From the cell containing the given text, extract its center point as [x, y] coordinate. 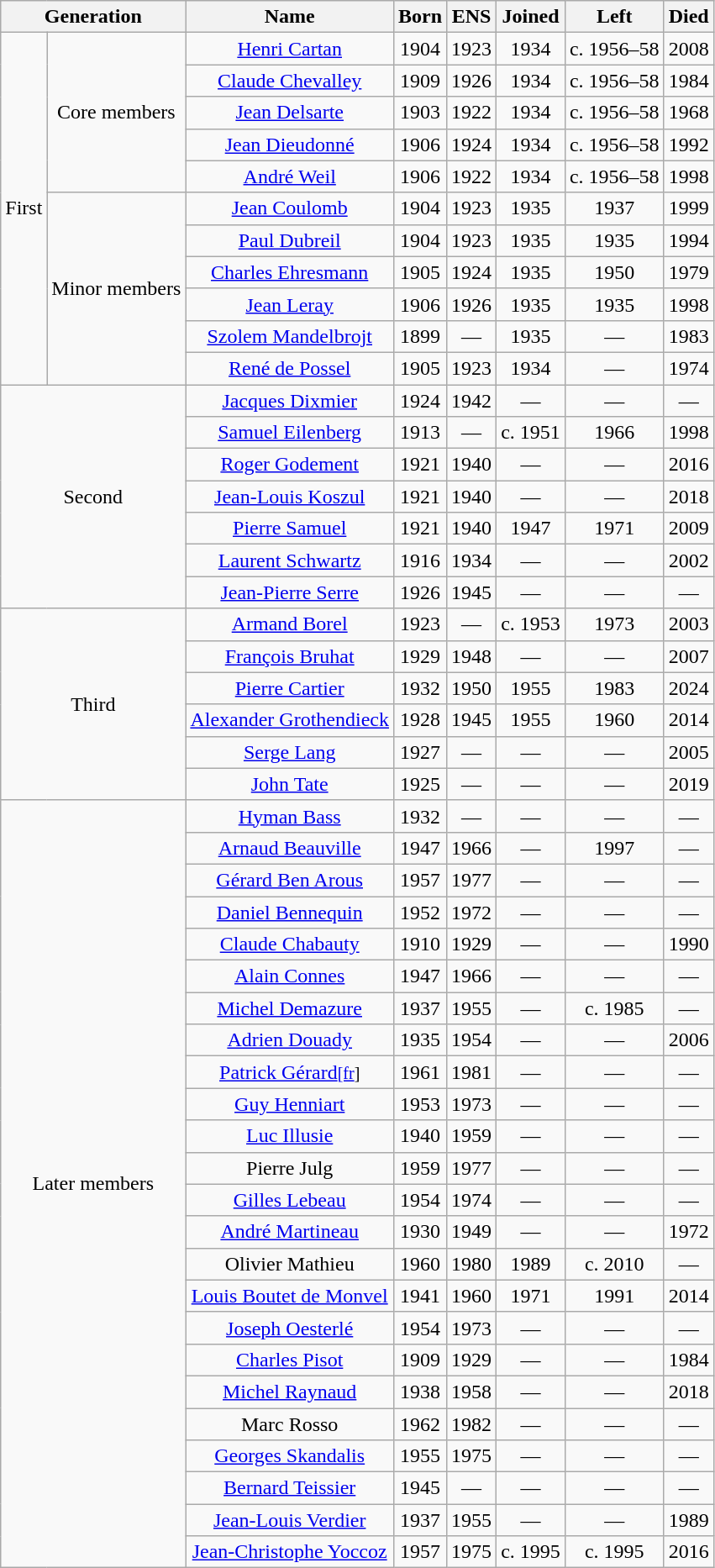
Generation [93, 17]
2002 [689, 560]
2006 [689, 1040]
1916 [420, 560]
Adrien Douady [290, 1040]
1982 [472, 1424]
Guy Henniart [290, 1104]
1962 [420, 1424]
c. 1953 [531, 624]
André Martineau [290, 1232]
2003 [689, 624]
Georges Skandalis [290, 1456]
1952 [420, 912]
Died [689, 17]
1990 [689, 944]
1953 [420, 1104]
ENS [472, 17]
1999 [689, 208]
First [24, 208]
1899 [420, 336]
1979 [689, 272]
2007 [689, 656]
Bernard Teissier [290, 1488]
1913 [420, 433]
1925 [420, 784]
Arnaud Beauville [290, 848]
1942 [472, 401]
Charles Pisot [290, 1360]
Jean-Louis Verdier [290, 1520]
Samuel Eilenberg [290, 433]
c. 1951 [531, 433]
Hyman Bass [290, 816]
Claude Chabauty [290, 944]
René de Possel [290, 368]
Second [93, 497]
Alain Connes [290, 976]
Pierre Samuel [290, 529]
Patrick Gérard[fr] [290, 1072]
1928 [420, 720]
Michel Raynaud [290, 1392]
1981 [472, 1072]
Jean-Christophe Yoccoz [290, 1552]
John Tate [290, 784]
1927 [420, 752]
c. 1985 [614, 1008]
2024 [689, 688]
Szolem Mandelbrojt [290, 336]
c. 2010 [614, 1264]
Third [93, 704]
Claude Chevalley [290, 81]
Jean-Louis Koszul [290, 497]
Jean Leray [290, 304]
Born [420, 17]
Later members [93, 1184]
Paul Dubreil [290, 240]
Gérard Ben Arous [290, 880]
2019 [689, 784]
2009 [689, 529]
André Weil [290, 176]
Joseph Oesterlé [290, 1328]
Pierre Cartier [290, 688]
Charles Ehresmann [290, 272]
Olivier Mathieu [290, 1264]
Daniel Bennequin [290, 912]
1949 [472, 1232]
1958 [472, 1392]
Laurent Schwartz [290, 560]
2008 [689, 49]
Luc Illusie [290, 1136]
Jean Dieudonné [290, 145]
Jean Delsarte [290, 113]
Louis Boutet de Monvel [290, 1296]
1994 [689, 240]
Henri Cartan [290, 49]
Armand Borel [290, 624]
Marc Rosso [290, 1424]
Gilles Lebeau [290, 1200]
Minor members [116, 288]
Jacques Dixmier [290, 401]
1941 [420, 1296]
1992 [689, 145]
1961 [420, 1072]
1968 [689, 113]
Jean Coulomb [290, 208]
Joined [531, 17]
1930 [420, 1232]
1938 [420, 1392]
1980 [472, 1264]
Pierre Julg [290, 1168]
Alexander Grothendieck [290, 720]
2005 [689, 752]
Roger Godement [290, 465]
François Bruhat [290, 656]
Michel Demazure [290, 1008]
1903 [420, 113]
1910 [420, 944]
1948 [472, 656]
Name [290, 17]
Jean-Pierre Serre [290, 592]
1991 [614, 1296]
Core members [116, 113]
1997 [614, 848]
Serge Lang [290, 752]
Left [614, 17]
